Detect which cell encompasses the target text, then output its [x, y] center coordinate. 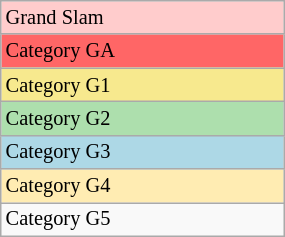
Category G4 [142, 186]
Category G3 [142, 152]
Category G2 [142, 118]
Category G1 [142, 85]
Category G5 [142, 219]
Grand Slam [142, 17]
Category GA [142, 51]
